Determine the [x, y] coordinate at the center of the cell enclosing the given text.  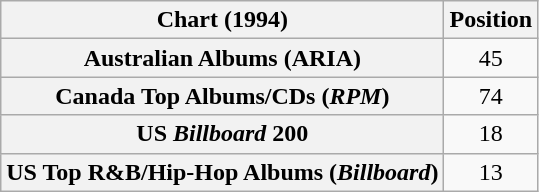
Chart (1994) [222, 20]
US Billboard 200 [222, 134]
74 [491, 96]
13 [491, 172]
Australian Albums (ARIA) [222, 58]
45 [491, 58]
US Top R&B/Hip-Hop Albums (Billboard) [222, 172]
18 [491, 134]
Position [491, 20]
Canada Top Albums/CDs (RPM) [222, 96]
